Provide the [x, y] coordinate of the cell's center where the given text is located.  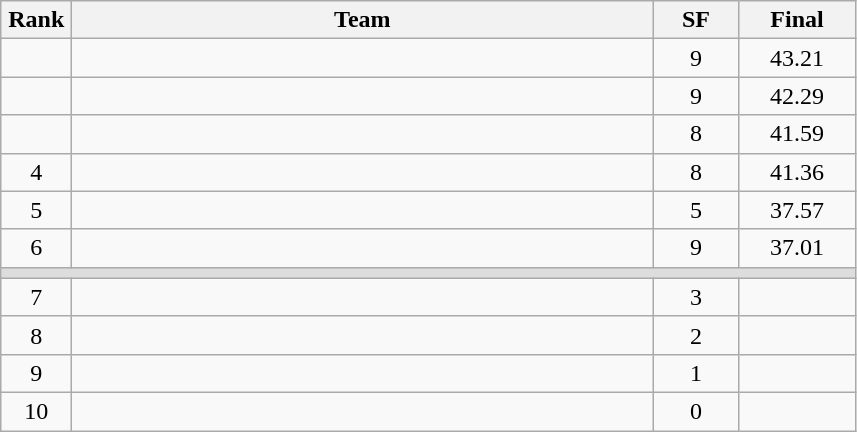
37.01 [797, 248]
10 [36, 411]
7 [36, 297]
Rank [36, 20]
3 [696, 297]
41.36 [797, 172]
37.57 [797, 210]
1 [696, 373]
SF [696, 20]
6 [36, 248]
2 [696, 335]
Final [797, 20]
43.21 [797, 58]
0 [696, 411]
4 [36, 172]
Team [362, 20]
41.59 [797, 134]
42.29 [797, 96]
